Capture the cell that displays the provided text and extract its [X, Y] central coordinate. 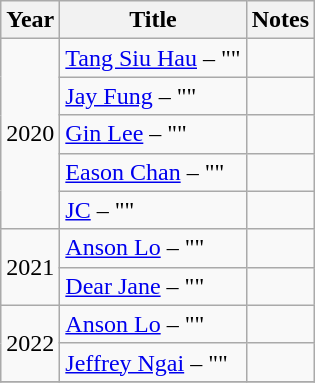
2021 [30, 267]
JC – "" [153, 210]
Notes [280, 20]
Dear Jane – "" [153, 286]
Year [30, 20]
Tang Siu Hau – "" [153, 58]
Jay Fung – "" [153, 96]
Title [153, 20]
Eason Chan – "" [153, 172]
Gin Lee – "" [153, 134]
Jeffrey Ngai – "" [153, 362]
2022 [30, 343]
2020 [30, 134]
